Return [X, Y] of the center of cell containing provided text 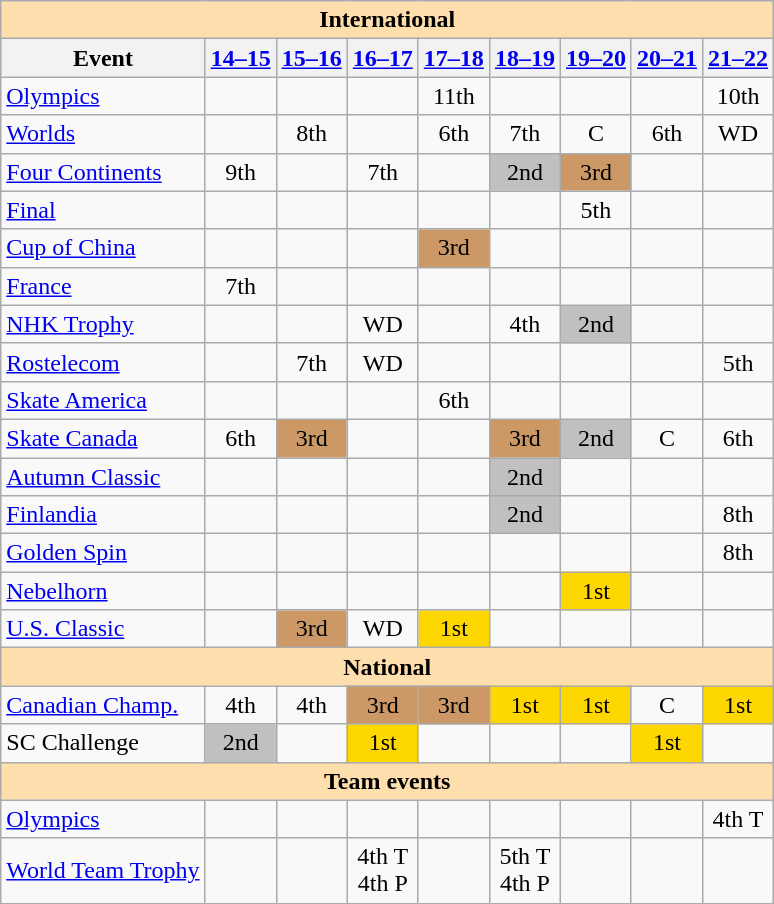
20–21 [666, 58]
11th [454, 96]
9th [240, 172]
14–15 [240, 58]
Cup of China [103, 248]
Final [103, 210]
Worlds [103, 134]
Four Continents [103, 172]
Finlandia [103, 515]
France [103, 286]
5th T 4th P [524, 870]
15–16 [312, 58]
21–22 [738, 58]
Golden Spin [103, 553]
4th T [738, 819]
National [388, 667]
Canadian Champ. [103, 705]
18–19 [524, 58]
Team events [388, 781]
Skate America [103, 400]
Autumn Classic [103, 477]
World Team Trophy [103, 870]
4th T 4th P [382, 870]
Event [103, 58]
International [388, 20]
10th [738, 96]
17–18 [454, 58]
Skate Canada [103, 438]
19–20 [596, 58]
Nebelhorn [103, 591]
U.S. Classic [103, 629]
Rostelecom [103, 362]
16–17 [382, 58]
SC Challenge [103, 743]
NHK Trophy [103, 324]
